From the cell containing the given text, extract its center point as (x, y) coordinate. 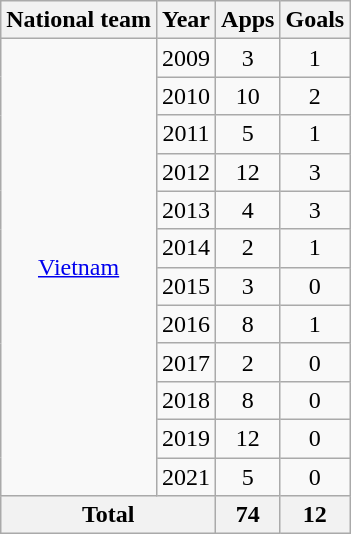
4 (248, 210)
74 (248, 515)
2009 (186, 58)
2021 (186, 477)
Total (108, 515)
2017 (186, 362)
Goals (315, 20)
2019 (186, 438)
Apps (248, 20)
2016 (186, 324)
2018 (186, 400)
2012 (186, 172)
National team (79, 20)
Vietnam (79, 268)
Year (186, 20)
2011 (186, 134)
2015 (186, 286)
2010 (186, 96)
2013 (186, 210)
10 (248, 96)
2014 (186, 248)
